From the cell containing the given text, extract its center point as [X, Y] coordinate. 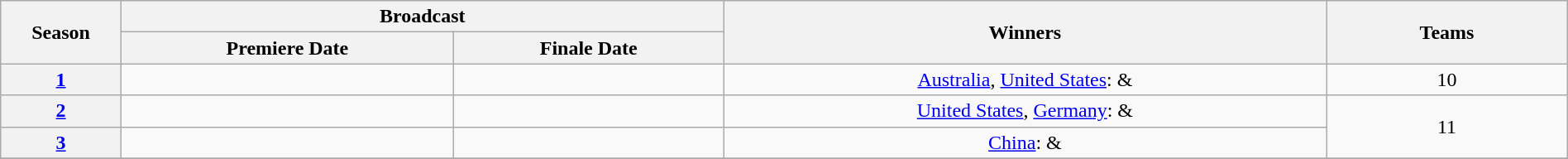
Broadcast [422, 17]
11 [1447, 127]
United States, Germany: & [1025, 111]
Season [61, 32]
China: & [1025, 142]
10 [1447, 79]
Winners [1025, 32]
3 [61, 142]
2 [61, 111]
Finale Date [589, 48]
Premiere Date [287, 48]
Teams [1447, 32]
Australia, United States: & [1025, 79]
1 [61, 79]
